Pinpoint the cell where the given text exists, returning its (X, Y) midpoint coordinate. 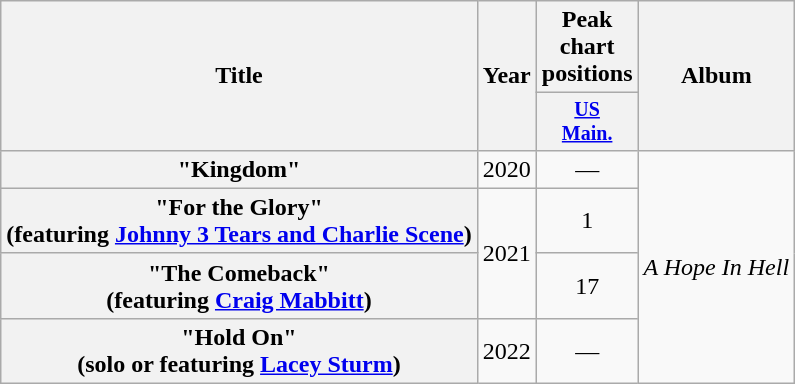
Title (239, 76)
1 (587, 220)
2020 (506, 169)
2022 (506, 350)
A Hope In Hell (716, 266)
Year (506, 76)
Peak chart positions (587, 47)
"The Comeback"(featuring Craig Mabbitt) (239, 286)
"Hold On"(solo or featuring Lacey Sturm) (239, 350)
2021 (506, 253)
"For the Glory"(featuring Johnny 3 Tears and Charlie Scene) (239, 220)
USMain. (587, 122)
"Kingdom" (239, 169)
Album (716, 76)
17 (587, 286)
